Search for the cell housing the specified text and yield its [X, Y] center coordinate. 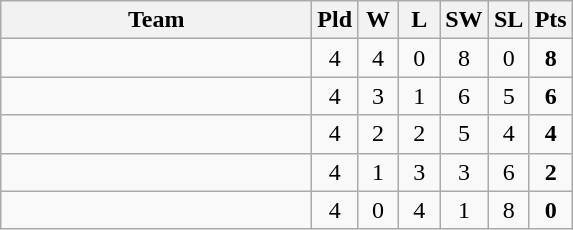
L [420, 20]
SL [508, 20]
Pts [550, 20]
SW [464, 20]
Team [156, 20]
W [378, 20]
Pld [335, 20]
